Extract the [X, Y] coordinate from the center of the cell holding the provided text.  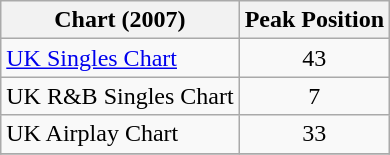
UK Singles Chart [120, 58]
Peak Position [314, 20]
UK Airplay Chart [120, 134]
Chart (2007) [120, 20]
33 [314, 134]
7 [314, 96]
UK R&B Singles Chart [120, 96]
43 [314, 58]
